Return [x, y] of the center of cell containing provided text 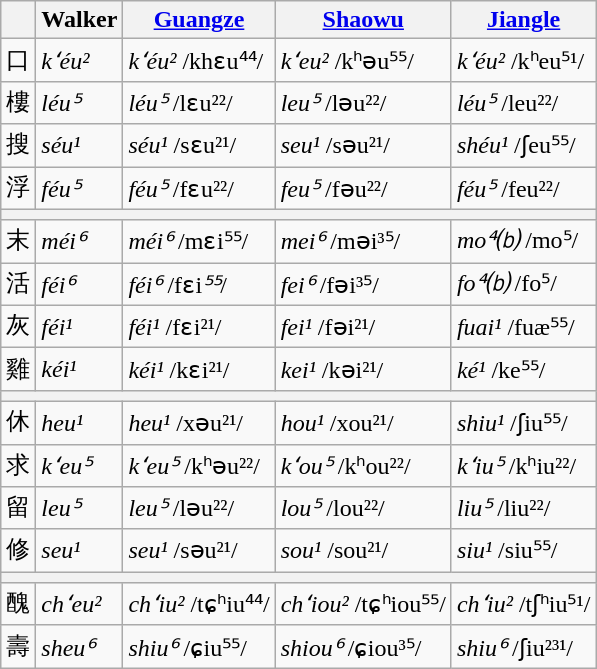
feu⁵ /fəu²²/ [363, 188]
搜 [18, 146]
壽 [18, 646]
末 [18, 242]
kʻéu² /khɛu⁴⁴/ [199, 60]
siu¹ /siu⁵⁵/ [523, 550]
heu¹ [80, 422]
leu⁵ [80, 508]
浮 [18, 188]
留 [18, 508]
kʻeu⁵ /kʰəu²²/ [199, 466]
Shaowu [363, 20]
fo⁴⒝ /fo⁵/ [523, 284]
ké¹ /ke⁵⁵/ [523, 370]
séu¹ /sɛu²¹/ [199, 146]
féi⁶ [80, 284]
féu⁵ /feu²²/ [523, 188]
fei¹ /fəi²¹/ [363, 326]
hou¹ /xou²¹/ [363, 422]
féi¹ /fɛi²¹/ [199, 326]
口 [18, 60]
sou¹ /sou²¹/ [363, 550]
kʻéu² /kʰeu⁵¹/ [523, 60]
修 [18, 550]
féi¹ [80, 326]
shiou⁶ /ɕiou³⁵/ [363, 646]
休 [18, 422]
kʻiu⁵ /kʰiu²²/ [523, 466]
活 [18, 284]
shéu¹ /ʃeu⁵⁵/ [523, 146]
kei¹ /kəi²¹/ [363, 370]
醜 [18, 604]
shiu¹ /ʃiu⁵⁵/ [523, 422]
樓 [18, 102]
shiu⁶ /ʃiu²³¹/ [523, 646]
fei⁶ /fəi³⁵/ [363, 284]
féi⁶ /fɛi⁵⁵/ [199, 284]
kéi¹ [80, 370]
chʻiu² /tɕʰiu⁴⁴/ [199, 604]
seu¹ [80, 550]
kʻéu² [80, 60]
féu⁵ /fɛu²²/ [199, 188]
fuai¹ /fuæ⁵⁵/ [523, 326]
séu¹ [80, 146]
léu⁵ /leu²²/ [523, 102]
mo⁴⒝ /mo⁵/ [523, 242]
shiu⁶ /ɕiu⁵⁵/ [199, 646]
灰 [18, 326]
chʻiou² /tɕʰiou⁵⁵/ [363, 604]
kʻou⁵ /kʰou²²/ [363, 466]
léu⁵ [80, 102]
Walker [80, 20]
雞 [18, 370]
kʻeu⁵ [80, 466]
méi⁶ [80, 242]
léu⁵ /lɛu²²/ [199, 102]
méi⁶ /mɛi⁵⁵/ [199, 242]
lou⁵ /lou²²/ [363, 508]
chʻeu² [80, 604]
sheu⁶ [80, 646]
Jiangle [523, 20]
liu⁵ /liu²²/ [523, 508]
chʻiu² /tʃʰiu⁵¹/ [523, 604]
mei⁶ /məi³⁵/ [363, 242]
kʻeu² /kʰəu⁵⁵/ [363, 60]
kéi¹ /kɛi²¹/ [199, 370]
Guangze [199, 20]
féu⁵ [80, 188]
求 [18, 466]
heu¹ /xəu²¹/ [199, 422]
